Extract the (x, y) coordinate from the center of the cell holding the provided text.  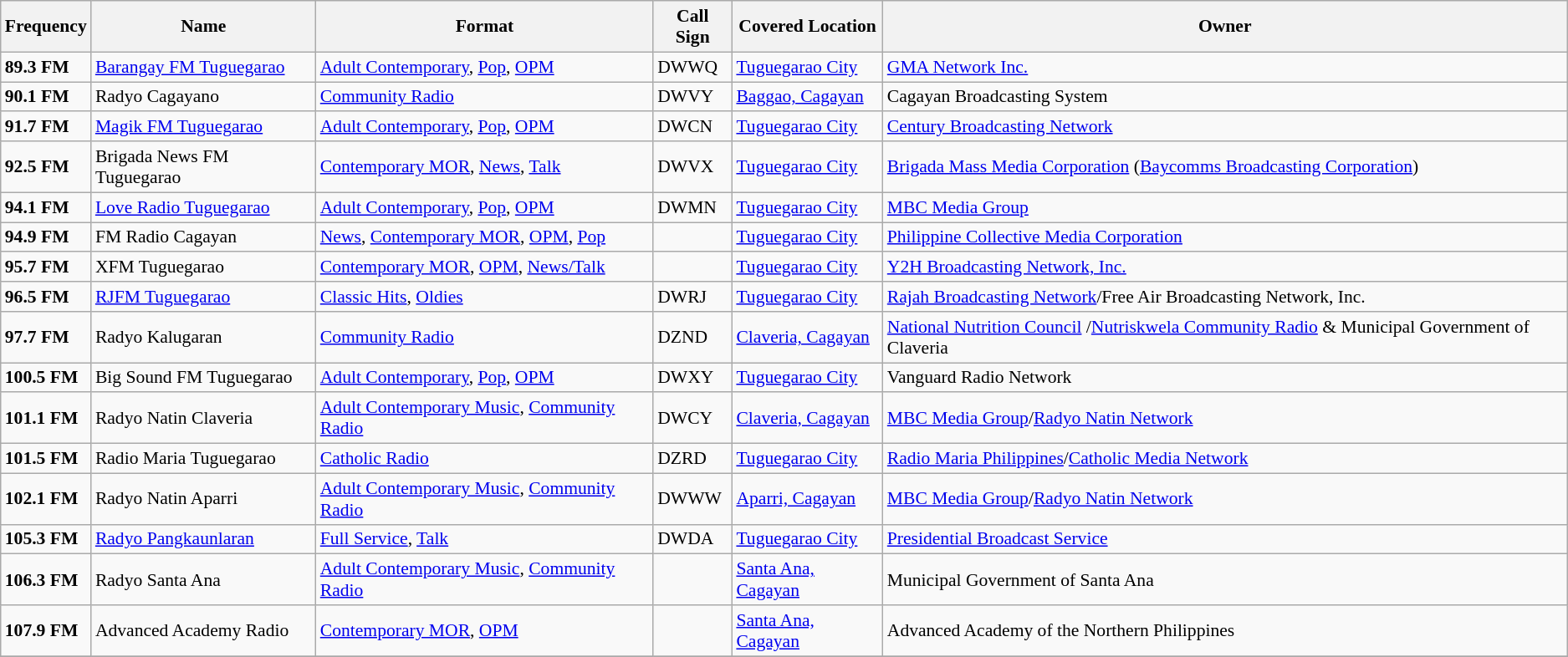
DWCY (692, 418)
Radyo Natin Aparri (204, 498)
RJFM Tuguegarao (204, 297)
MBC Media Group (1225, 207)
Y2H Broadcasting Network, Inc. (1225, 267)
Catholic Radio (485, 459)
Municipal Government of Santa Ana (1225, 580)
Century Broadcasting Network (1225, 127)
Contemporary MOR, News, Talk (485, 167)
Radio Maria Tuguegarao (204, 459)
Covered Location (807, 27)
DWXY (692, 378)
DWDA (692, 539)
Brigada News FM Tuguegarao (204, 167)
102.1 FM (46, 498)
Baggao, Cagayan (807, 97)
DWCN (692, 127)
105.3 FM (46, 539)
96.5 FM (46, 297)
Vanguard Radio Network (1225, 378)
Barangay FM Tuguegarao (204, 67)
Classic Hits, Oldies (485, 297)
Rajah Broadcasting Network/Free Air Broadcasting Network, Inc. (1225, 297)
News, Contemporary MOR, OPM, Pop (485, 237)
97.7 FM (46, 338)
DWMN (692, 207)
Contemporary MOR, OPM (485, 630)
Brigada Mass Media Corporation (Baycomms Broadcasting Corporation) (1225, 167)
Advanced Academy of the Northern Philippines (1225, 630)
94.9 FM (46, 237)
95.7 FM (46, 267)
106.3 FM (46, 580)
DWVX (692, 167)
Big Sound FM Tuguegarao (204, 378)
91.7 FM (46, 127)
DWRJ (692, 297)
90.1 FM (46, 97)
94.1 FM (46, 207)
DWWW (692, 498)
101.1 FM (46, 418)
Name (204, 27)
XFM Tuguegarao (204, 267)
Radyo Kalugaran (204, 338)
FM Radio Cagayan (204, 237)
Frequency (46, 27)
Magik FM Tuguegarao (204, 127)
Philippine Collective Media Corporation (1225, 237)
DZND (692, 338)
Format (485, 27)
GMA Network Inc. (1225, 67)
Owner (1225, 27)
DWWQ (692, 67)
Contemporary MOR, OPM, News/Talk (485, 267)
DZRD (692, 459)
Full Service, Talk (485, 539)
Love Radio Tuguegarao (204, 207)
Radyo Cagayano (204, 97)
101.5 FM (46, 459)
Radyo Pangkaunlaran (204, 539)
National Nutrition Council /Nutriskwela Community Radio & Municipal Government of Claveria (1225, 338)
Aparri, Cagayan (807, 498)
Radyo Natin Claveria (204, 418)
Call Sign (692, 27)
92.5 FM (46, 167)
89.3 FM (46, 67)
Radyo Santa Ana (204, 580)
107.9 FM (46, 630)
100.5 FM (46, 378)
Cagayan Broadcasting System (1225, 97)
Radio Maria Philippines/Catholic Media Network (1225, 459)
Advanced Academy Radio (204, 630)
Presidential Broadcast Service (1225, 539)
DWVY (692, 97)
